Scan for the cell matching the given text and deliver its (x, y) coordinate at center. 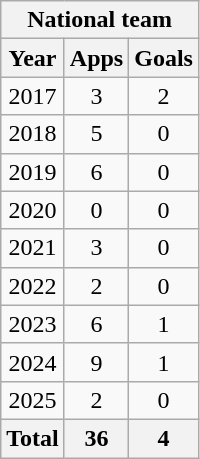
5 (96, 134)
2024 (33, 362)
2023 (33, 324)
National team (100, 20)
2021 (33, 248)
2025 (33, 400)
4 (164, 438)
2020 (33, 210)
Goals (164, 58)
Total (33, 438)
9 (96, 362)
36 (96, 438)
2017 (33, 96)
Apps (96, 58)
2018 (33, 134)
2019 (33, 172)
Year (33, 58)
2022 (33, 286)
